For the text-containing cell, return its midpoint in (X, Y) coordinate format. 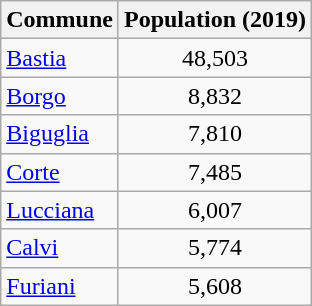
5,608 (214, 286)
Lucciana (60, 210)
8,832 (214, 96)
Commune (60, 20)
48,503 (214, 58)
5,774 (214, 248)
Calvi (60, 248)
7,810 (214, 134)
Borgo (60, 96)
Furiani (60, 286)
Biguglia (60, 134)
Bastia (60, 58)
7,485 (214, 172)
6,007 (214, 210)
Corte (60, 172)
Population (2019) (214, 20)
